Find where the given text appears and provide that cell's center as (x, y) coordinate. 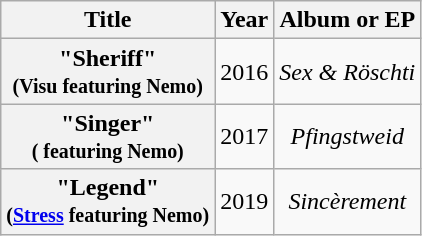
"Sheriff"(Visu featuring Nemo) (108, 72)
Year (244, 20)
"Singer"( featuring Nemo) (108, 136)
Pfingstweid (348, 136)
2016 (244, 72)
Title (108, 20)
"Legend"(Stress featuring Nemo) (108, 202)
Album or EP (348, 20)
2017 (244, 136)
Sex & Röschti (348, 72)
2019 (244, 202)
Sincèrement (348, 202)
